Detect which cell encompasses the target text, then output its [X, Y] center coordinate. 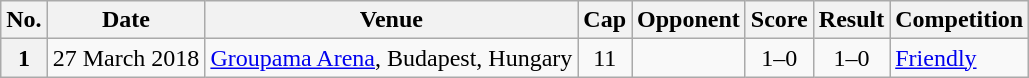
Friendly [960, 58]
Result [851, 20]
Venue [392, 20]
Groupama Arena, Budapest, Hungary [392, 58]
Competition [960, 20]
1 [24, 58]
Cap [605, 20]
Opponent [689, 20]
27 March 2018 [126, 58]
Score [779, 20]
No. [24, 20]
11 [605, 58]
Date [126, 20]
